From the cell containing the given text, extract its center point as [X, Y] coordinate. 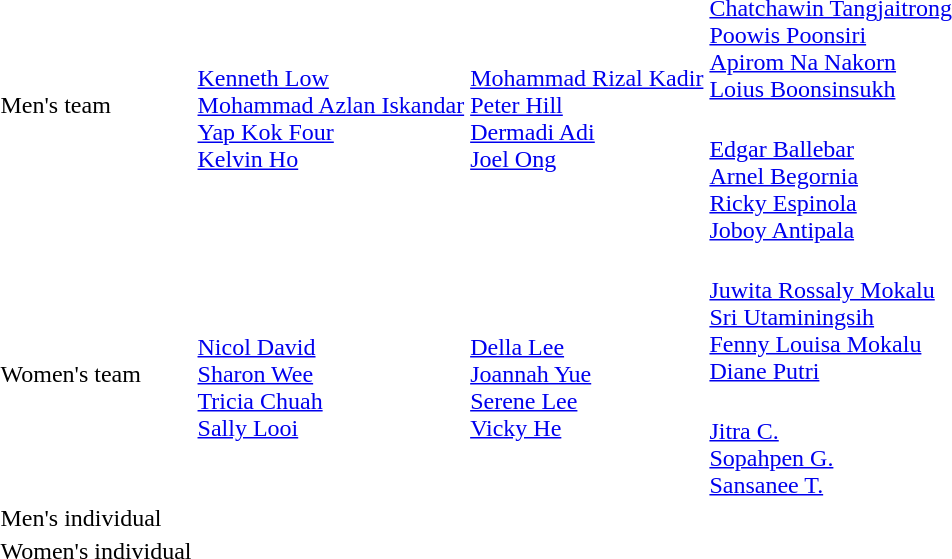
Della Lee Joannah Yue Serene Lee Vicky He [587, 374]
Nicol David Sharon Wee Tricia Chuah Sally Looi [331, 374]
